Detect which cell encompasses the target text, then output its (x, y) center coordinate. 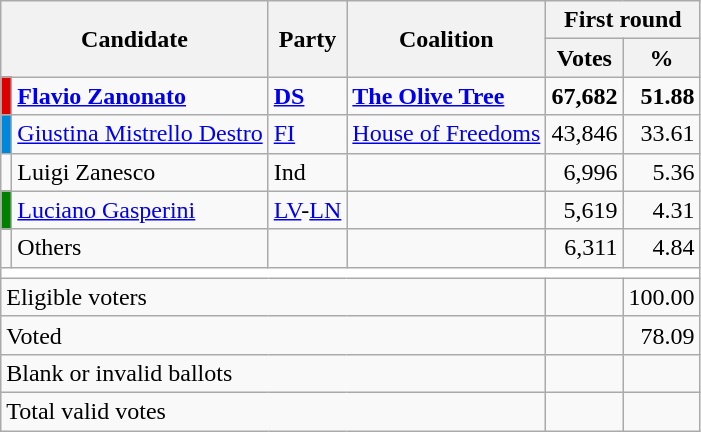
First round (623, 20)
43,846 (584, 134)
5.36 (662, 172)
100.00 (662, 297)
DS (308, 96)
Ind (308, 172)
6,311 (584, 248)
The Olive Tree (446, 96)
Flavio Zanonato (140, 96)
67,682 (584, 96)
51.88 (662, 96)
FI (308, 134)
Eligible voters (274, 297)
Luciano Gasperini (140, 210)
House of Freedoms (446, 134)
Others (140, 248)
4.31 (662, 210)
Total valid votes (274, 411)
Voted (274, 335)
Votes (584, 58)
4.84 (662, 248)
33.61 (662, 134)
LV-LN (308, 210)
Giustina Mistrello Destro (140, 134)
Luigi Zanesco (140, 172)
Candidate (134, 39)
6,996 (584, 172)
Blank or invalid ballots (274, 373)
5,619 (584, 210)
% (662, 58)
Coalition (446, 39)
Party (308, 39)
78.09 (662, 335)
